Detect which cell encompasses the target text, then output its (x, y) center coordinate. 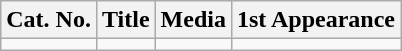
Cat. No. (49, 20)
1st Appearance (316, 20)
Media (193, 20)
Title (126, 20)
